Locate the cell with the specified text and output its (X, Y) center coordinate. 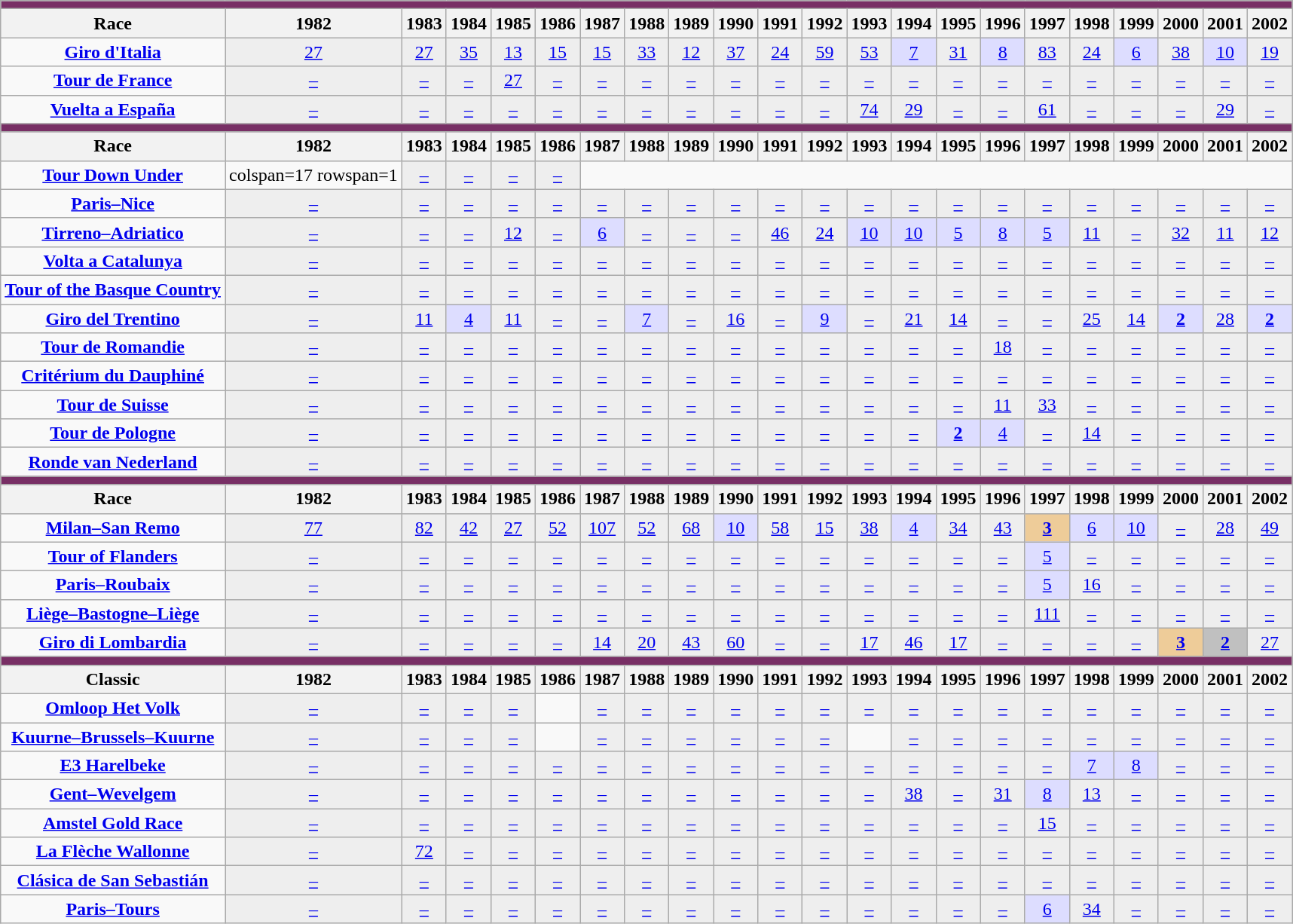
Gent–Wevelgem (113, 794)
59 (824, 52)
111 (1047, 613)
Paris–Tours (113, 909)
83 (1047, 52)
Milan–San Remo (113, 528)
20 (646, 642)
72 (423, 852)
Paris–Roubaix (113, 585)
Amstel Gold Race (113, 823)
Giro d'Italia (113, 52)
68 (692, 528)
Giro di Lombardia (113, 642)
Tirreno–Adriatico (113, 232)
La Flèche Wallonne (113, 852)
21 (913, 319)
Tour de Suisse (113, 405)
77 (313, 528)
53 (870, 52)
Critérium du Dauphiné (113, 376)
18 (1002, 347)
37 (735, 52)
9 (824, 319)
107 (603, 528)
61 (1047, 109)
Giro del Trentino (113, 319)
60 (735, 642)
Tour de Romandie (113, 347)
Classic (113, 679)
Tour Down Under (113, 175)
Paris–Nice (113, 203)
colspan=17 rowspan=1 (313, 175)
Kuurne–Brussels–Kuurne (113, 736)
42 (469, 528)
19 (1270, 52)
49 (1270, 528)
Vuelta a España (113, 109)
25 (1091, 319)
Ronde van Nederland (113, 462)
Tour of the Basque Country (113, 289)
82 (423, 528)
Omloop Het Volk (113, 708)
74 (870, 109)
35 (469, 52)
32 (1180, 232)
Volta a Catalunya (113, 261)
E3 Harelbeke (113, 766)
58 (781, 528)
Tour of Flanders (113, 556)
Tour de Pologne (113, 433)
Clásica de San Sebastián (113, 880)
Liège–Bastogne–Liège (113, 613)
Tour de France (113, 81)
